Pinpoint the cell where the given text exists, returning its (X, Y) midpoint coordinate. 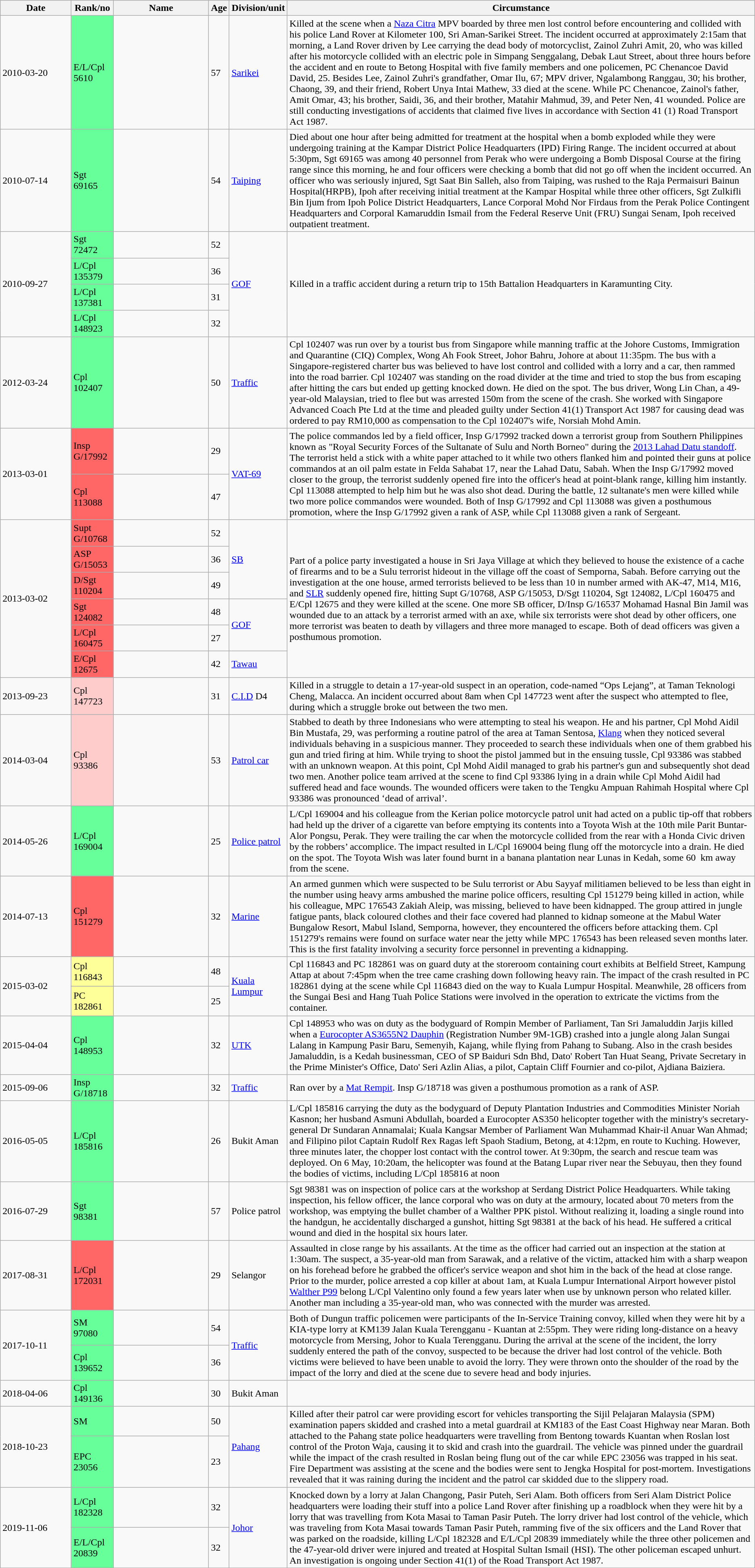
PC 182861 (92, 1001)
2015-03-02 (36, 986)
Circumstance (521, 8)
2014-03-04 (36, 760)
SB (258, 559)
L/Cpl 182328 (92, 1507)
Sgt 69165 (92, 180)
Insp G/17992 (92, 451)
Cpl 139652 (92, 1363)
27 (219, 638)
Patrol car (258, 760)
L/Cpl 172031 (92, 1275)
Name (161, 8)
Pahang (258, 1447)
Sgt 98381 (92, 1211)
Selangor (258, 1275)
Cpl 149136 (92, 1393)
L/Cpl 137381 (92, 297)
Sgt 72472 (92, 245)
Insp G/18718 (92, 1088)
Age (219, 8)
Cpl 151279 (92, 916)
2013-03-01 (36, 474)
Killed in a traffic accident during a return trip to 15th Battalion Headquarters in Karamunting City. (521, 284)
Cpl 116843 (92, 972)
Marine (258, 916)
2018-10-23 (36, 1447)
2013-03-02 (36, 598)
49 (219, 585)
SM 97080 (92, 1328)
42 (219, 664)
23 (219, 1461)
2014-05-26 (36, 841)
Sgt 124082 (92, 612)
2015-09-06 (36, 1088)
L/Cpl 160475 (92, 638)
D/Sgt 110204 (92, 585)
Johor (258, 1528)
2016-05-05 (36, 1141)
47 (219, 497)
2017-10-11 (36, 1345)
Ran over by a Mat Rempit. Insp G/18718 was given a posthumous promotion as a rank of ASP. (521, 1088)
Date (36, 8)
Cpl 102407 (92, 383)
L/Cpl 148923 (92, 324)
ASP G/15053 (92, 559)
2010-03-20 (36, 73)
L/Cpl 185816 (92, 1141)
Rank/no (92, 8)
2016-07-29 (36, 1211)
E/L/Cpl 5610 (92, 73)
E/L/Cpl 20839 (92, 1548)
2019-11-06 (36, 1528)
E/Cpl 12675 (92, 664)
L/Cpl 169004 (92, 841)
30 (219, 1393)
Tawau (258, 664)
VAT-69 (258, 474)
2017-08-31 (36, 1275)
Cpl 93386 (92, 760)
2010-07-14 (36, 180)
Cpl 148953 (92, 1045)
Division/unit (258, 8)
26 (219, 1141)
Cpl 147723 (92, 696)
2014-07-13 (36, 916)
53 (219, 760)
2013-09-23 (36, 696)
2012-03-24 (36, 383)
UTK (258, 1045)
Kuala Lumpur (258, 986)
C.I.D D4 (258, 696)
L/Cpl 135379 (92, 271)
2015-04-04 (36, 1045)
2018-04-06 (36, 1393)
Cpl 113088 (92, 497)
Supt G/10768 (92, 533)
Sarikei (258, 73)
EPC 23056 (92, 1461)
SM (92, 1421)
2010-09-27 (36, 284)
Taiping (258, 180)
